Identify which cell holds the provided text, then report its [x, y] central coordinate. 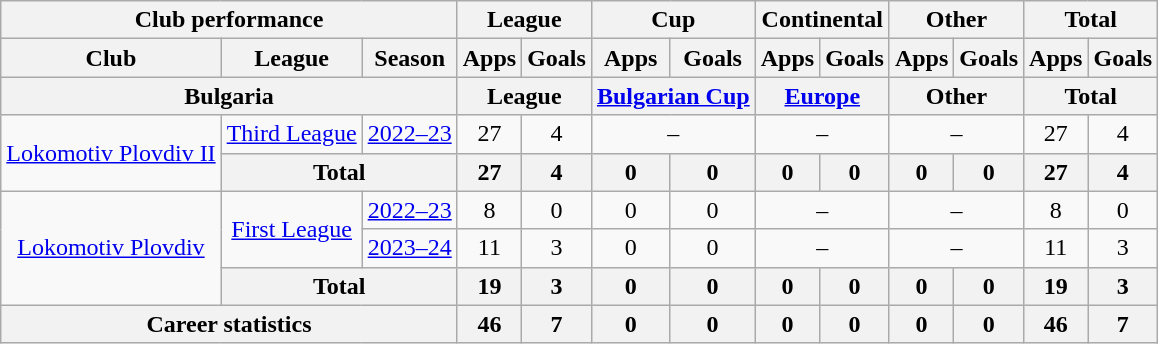
First League [292, 229]
Bulgarian Cup [673, 96]
Club performance [229, 20]
Third League [292, 134]
Lokomotiv Plovdiv [111, 248]
Season [410, 58]
Cup [673, 20]
Europe [822, 96]
Continental [822, 20]
Bulgaria [229, 96]
Club [111, 58]
2023–24 [410, 248]
Career statistics [229, 324]
Lokomotiv Plovdiv II [111, 153]
